Return [X, Y] of the center of cell containing provided text 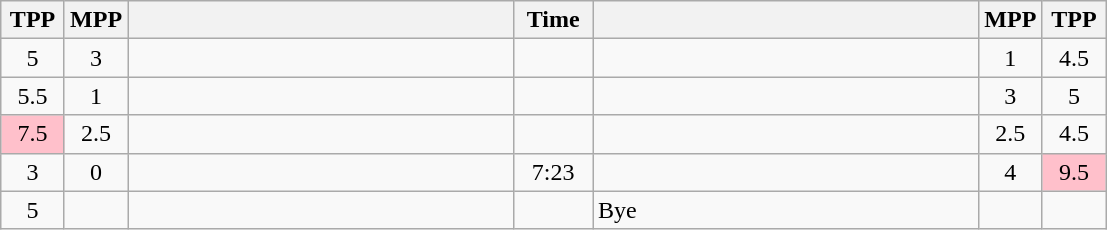
0 [96, 172]
7.5 [33, 134]
4 [1011, 172]
9.5 [1074, 172]
Bye [785, 210]
7:23 [554, 172]
Time [554, 20]
5.5 [33, 96]
